Identify which cell holds the provided text, then report its [X, Y] central coordinate. 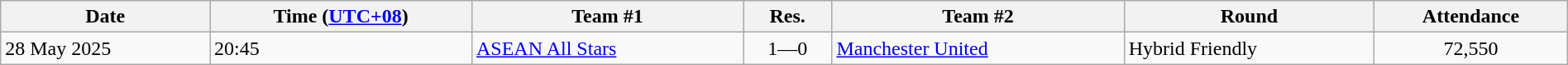
Date [106, 17]
Attendance [1471, 17]
72,550 [1471, 48]
Round [1249, 17]
Team #1 [607, 17]
1—0 [787, 48]
Team #2 [978, 17]
20:45 [341, 48]
Manchester United [978, 48]
ASEAN All Stars [607, 48]
Time (UTC+08) [341, 17]
28 May 2025 [106, 48]
Res. [787, 17]
Hybrid Friendly [1249, 48]
